Capture the cell that displays the provided text and extract its [x, y] central coordinate. 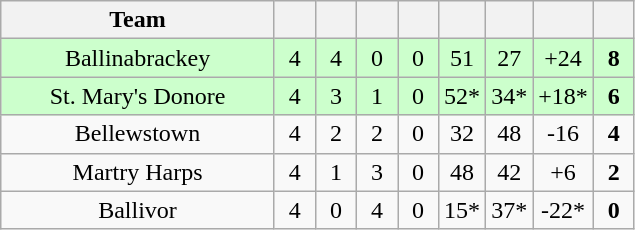
Martry Harps [138, 172]
+18* [564, 96]
-16 [564, 134]
Team [138, 20]
Ballinabrackey [138, 58]
-22* [564, 210]
+6 [564, 172]
51 [462, 58]
Ballivor [138, 210]
Bellewstown [138, 134]
6 [614, 96]
32 [462, 134]
27 [510, 58]
34* [510, 96]
+24 [564, 58]
8 [614, 58]
37* [510, 210]
15* [462, 210]
St. Mary's Donore [138, 96]
52* [462, 96]
42 [510, 172]
